For the text-containing cell, return its midpoint in (x, y) coordinate format. 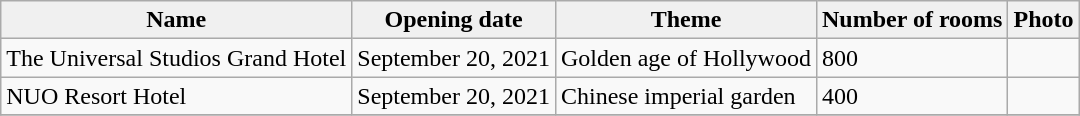
Number of rooms (912, 20)
NUO Resort Hotel (176, 96)
800 (912, 58)
Name (176, 20)
Opening date (454, 20)
Photo (1044, 20)
400 (912, 96)
The Universal Studios Grand Hotel (176, 58)
Golden age of Hollywood (686, 58)
Chinese imperial garden (686, 96)
Theme (686, 20)
